Determine the [x, y] coordinate at the center of the cell enclosing the given text.  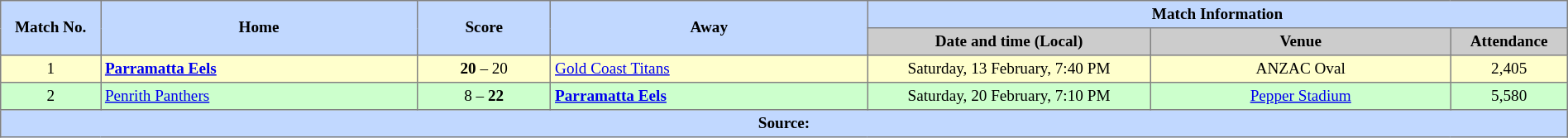
Attendance [1508, 41]
Date and time (Local) [1009, 41]
Gold Coast Titans [710, 69]
1 [51, 69]
2 [51, 96]
Away [710, 28]
8 – 22 [485, 96]
Penrith Panthers [260, 96]
Saturday, 13 February, 7:40 PM [1009, 69]
Venue [1300, 41]
Saturday, 20 February, 7:10 PM [1009, 96]
Score [485, 28]
ANZAC Oval [1300, 69]
20 – 20 [485, 69]
Match No. [51, 28]
Pepper Stadium [1300, 96]
Source: [784, 124]
Match Information [1217, 15]
5,580 [1508, 96]
2,405 [1508, 69]
Home [260, 28]
